Determine the [X, Y] coordinate at the center of the cell enclosing the given text.  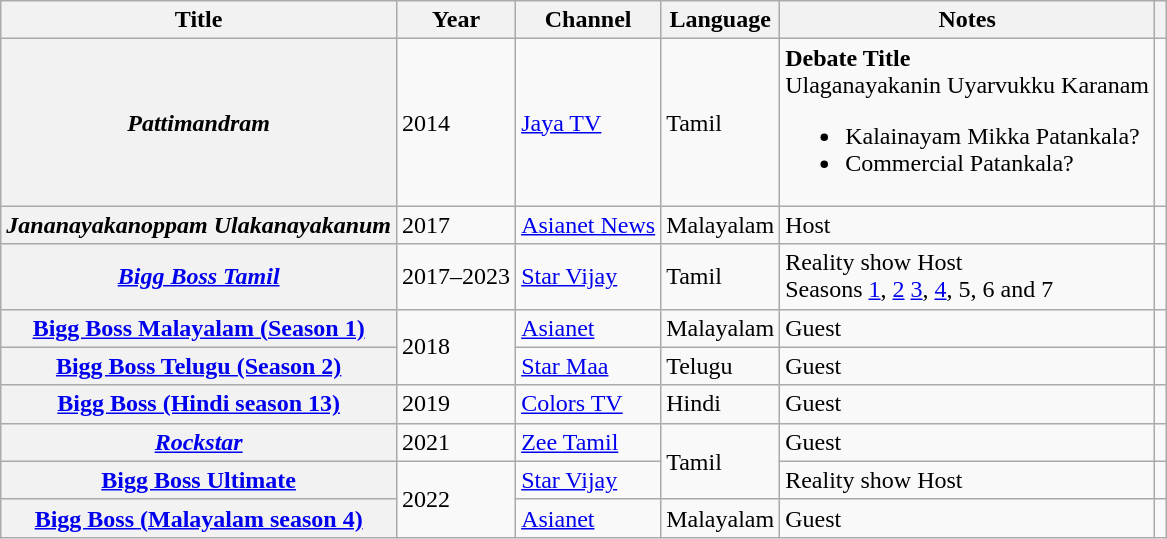
Year [456, 20]
2022 [456, 499]
2014 [456, 122]
Bigg Boss (Hindi season 13) [199, 404]
Zee Tamil [588, 442]
2017–2023 [456, 276]
Title [199, 20]
Jaya TV [588, 122]
Bigg Boss Telugu (Season 2) [199, 366]
Bigg Boss Ultimate [199, 480]
Bigg Boss Tamil [199, 276]
2017 [456, 225]
2018 [456, 347]
Hindi [720, 404]
Channel [588, 20]
Star Maa [588, 366]
Telugu [720, 366]
Bigg Boss Malayalam (Season 1) [199, 328]
Debate Title Ulaganayakanin Uyarvukku KaranamKalainayam Mikka Patankala?Commercial Patankala? [968, 122]
2019 [456, 404]
Colors TV [588, 404]
Asianet News [588, 225]
Language [720, 20]
Pattimandram [199, 122]
Jananayakanoppam Ulakanayakanum [199, 225]
Reality show Host [968, 480]
Bigg Boss (Malayalam season 4) [199, 518]
Reality show HostSeasons 1, 2 3, 4, 5, 6 and 7 [968, 276]
Host [968, 225]
Notes [968, 20]
2021 [456, 442]
Rockstar [199, 442]
